Locate the cell with the specified text and output its (x, y) center coordinate. 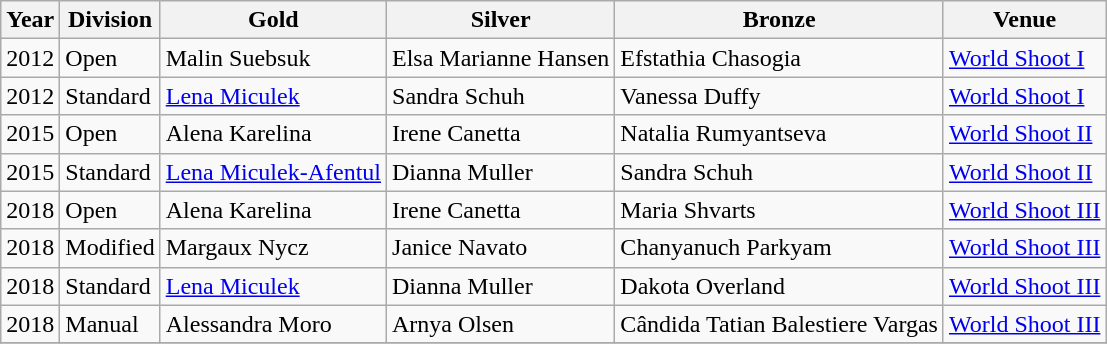
Janice Navato (501, 248)
Vanessa Duffy (780, 96)
Lena Miculek-Afentul (273, 172)
Modified (110, 248)
Year (30, 20)
Bronze (780, 20)
Natalia Rumyantseva (780, 134)
Malin Suebsuk (273, 58)
Efstathia Chasogia (780, 58)
Manual (110, 324)
Silver (501, 20)
Gold (273, 20)
Cândida Tatian Balestiere Vargas (780, 324)
Alessandra Moro (273, 324)
Arnya Olsen (501, 324)
Chanyanuch Parkyam (780, 248)
Venue (1024, 20)
Margaux Nycz (273, 248)
Division (110, 20)
Maria Shvarts (780, 210)
Elsa Marianne Hansen (501, 58)
Dakota Overland (780, 286)
